Capture the cell that displays the provided text and extract its [X, Y] central coordinate. 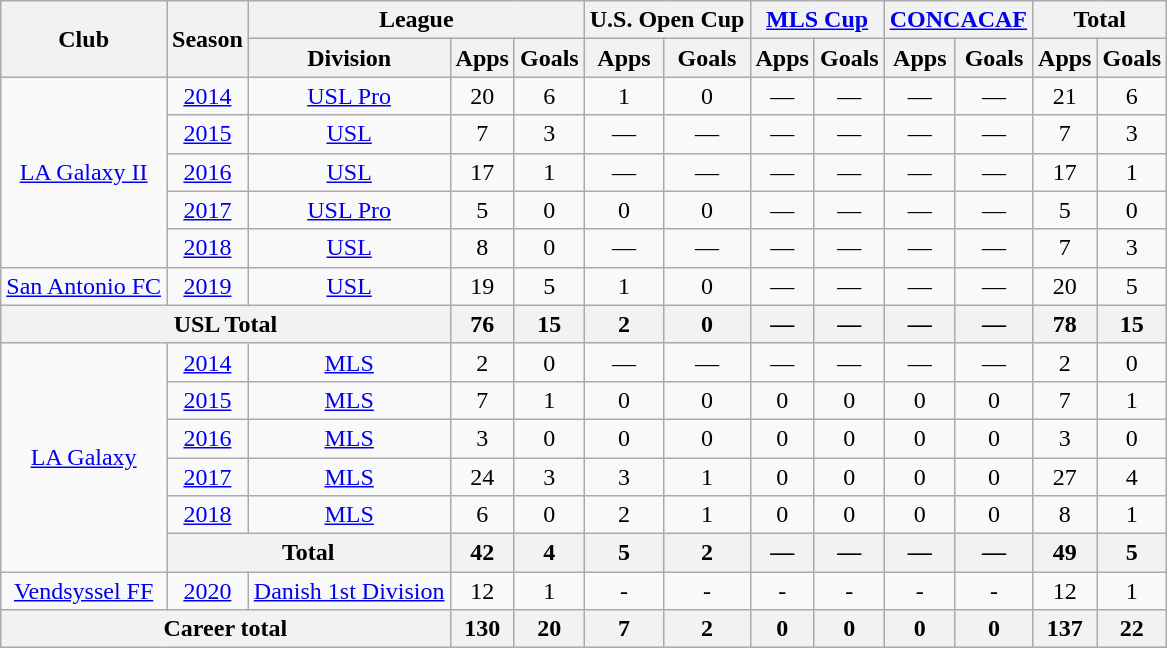
49 [1065, 553]
CONCACAF [958, 20]
Club [84, 39]
21 [1065, 96]
42 [482, 553]
USL Total [226, 324]
24 [482, 477]
22 [1132, 629]
League [416, 20]
19 [482, 286]
San Antonio FC [84, 286]
Season [208, 39]
78 [1065, 324]
Danish 1st Division [349, 591]
LA Galaxy II [84, 172]
137 [1065, 629]
27 [1065, 477]
MLS Cup [817, 20]
Career total [226, 629]
Vendsyssel FF [84, 591]
130 [482, 629]
2019 [208, 286]
U.S. Open Cup [667, 20]
76 [482, 324]
2020 [208, 591]
LA Galaxy [84, 457]
Division [349, 58]
